Locate the cell with the specified text and output its (X, Y) center coordinate. 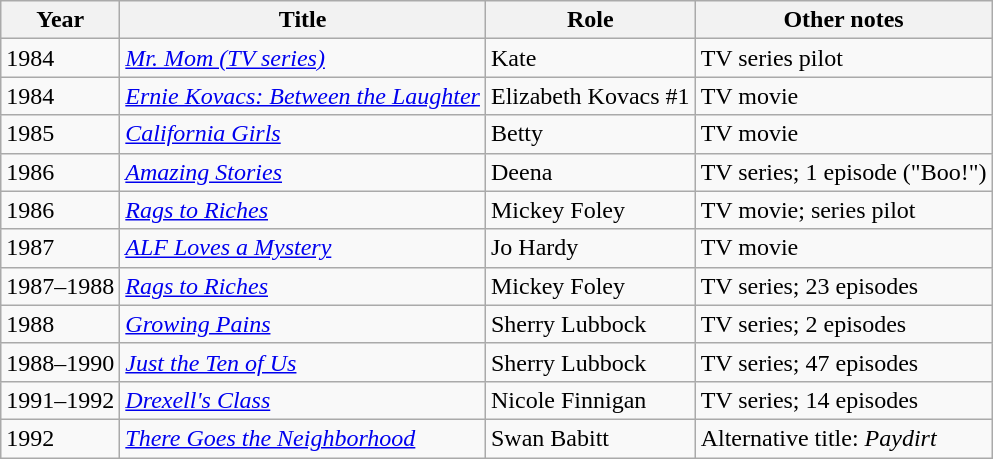
Alternative title: Paydirt (844, 438)
Role (590, 20)
TV movie; series pilot (844, 210)
1988 (60, 324)
TV series; 14 episodes (844, 400)
California Girls (303, 134)
Title (303, 20)
1985 (60, 134)
Mr. Mom (TV series) (303, 58)
Year (60, 20)
Growing Pains (303, 324)
TV series pilot (844, 58)
TV series; 1 episode ("Boo!") (844, 172)
Deena (590, 172)
Betty (590, 134)
Just the Ten of Us (303, 362)
ALF Loves a Mystery (303, 248)
Elizabeth Kovacs #1 (590, 96)
TV series; 23 episodes (844, 286)
Jo Hardy (590, 248)
Ernie Kovacs: Between the Laughter (303, 96)
Amazing Stories (303, 172)
1992 (60, 438)
TV series; 47 episodes (844, 362)
1987 (60, 248)
Swan Babitt (590, 438)
Other notes (844, 20)
1988–1990 (60, 362)
1987–1988 (60, 286)
There Goes the Neighborhood (303, 438)
Kate (590, 58)
1991–1992 (60, 400)
Nicole Finnigan (590, 400)
TV series; 2 episodes (844, 324)
Drexell's Class (303, 400)
